Detect which cell encompasses the target text, then output its (x, y) center coordinate. 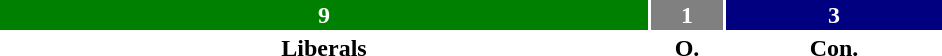
9 (324, 15)
3 (834, 15)
1 (687, 15)
